Return (X, Y) of the center of cell containing provided text 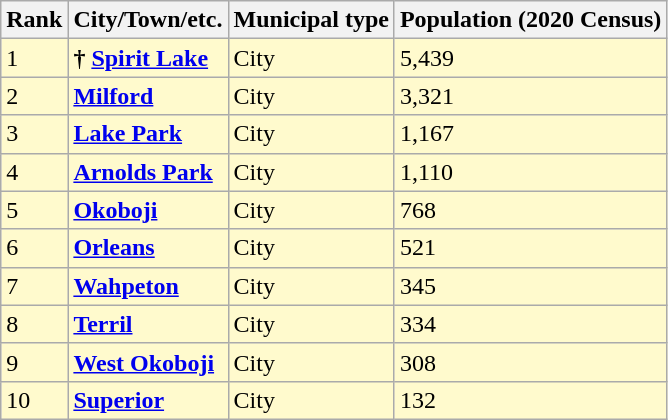
Municipal type (311, 20)
768 (530, 210)
5,439 (530, 58)
Superior (148, 400)
Arnolds Park (148, 172)
3,321 (530, 96)
1,167 (530, 134)
Orleans (148, 248)
334 (530, 324)
Okoboji (148, 210)
6 (34, 248)
West Okoboji (148, 362)
Population (2020 Census) (530, 20)
308 (530, 362)
Wahpeton (148, 286)
City/Town/etc. (148, 20)
8 (34, 324)
† Spirit Lake (148, 58)
Terril (148, 324)
Lake Park (148, 134)
132 (530, 400)
4 (34, 172)
1,110 (530, 172)
Rank (34, 20)
9 (34, 362)
2 (34, 96)
521 (530, 248)
7 (34, 286)
5 (34, 210)
1 (34, 58)
345 (530, 286)
3 (34, 134)
10 (34, 400)
Milford (148, 96)
